Locate the cell with the specified text and output its [x, y] center coordinate. 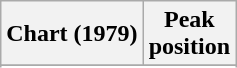
Peakposition [189, 34]
Chart (1979) [72, 34]
